From the cell containing the given text, extract its center point as [x, y] coordinate. 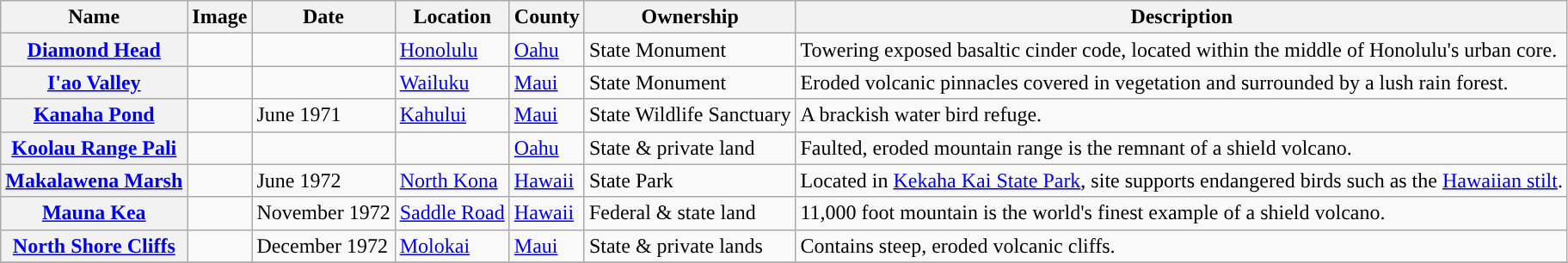
North Kona [452, 180]
11,000 foot mountain is the world's finest example of a shield volcano. [1182, 213]
Molokai [452, 246]
Name [95, 17]
Diamond Head [95, 50]
Honolulu [452, 50]
State Park [690, 180]
State Wildlife Sanctuary [690, 115]
Location [452, 17]
Koolau Range Pali [95, 148]
Faulted, eroded mountain range is the remnant of a shield volcano. [1182, 148]
Eroded volcanic pinnacles covered in vegetation and surrounded by a lush rain forest. [1182, 83]
Kanaha Pond [95, 115]
Description [1182, 17]
Located in Kekaha Kai State Park, site supports endangered birds such as the Hawaiian stilt. [1182, 180]
November 1972 [323, 213]
I'ao Valley [95, 83]
Mauna Kea [95, 213]
Saddle Road [452, 213]
Date [323, 17]
A brackish water bird refuge. [1182, 115]
Contains steep, eroded volcanic cliffs. [1182, 246]
Makalawena Marsh [95, 180]
June 1972 [323, 180]
Wailuku [452, 83]
State & private land [690, 148]
Image [220, 17]
North Shore Cliffs [95, 246]
Ownership [690, 17]
Federal & state land [690, 213]
June 1971 [323, 115]
December 1972 [323, 246]
County [547, 17]
Kahului [452, 115]
State & private lands [690, 246]
Towering exposed basaltic cinder code, located within the middle of Honolulu's urban core. [1182, 50]
